Locate the cell with the specified text and output its [x, y] center coordinate. 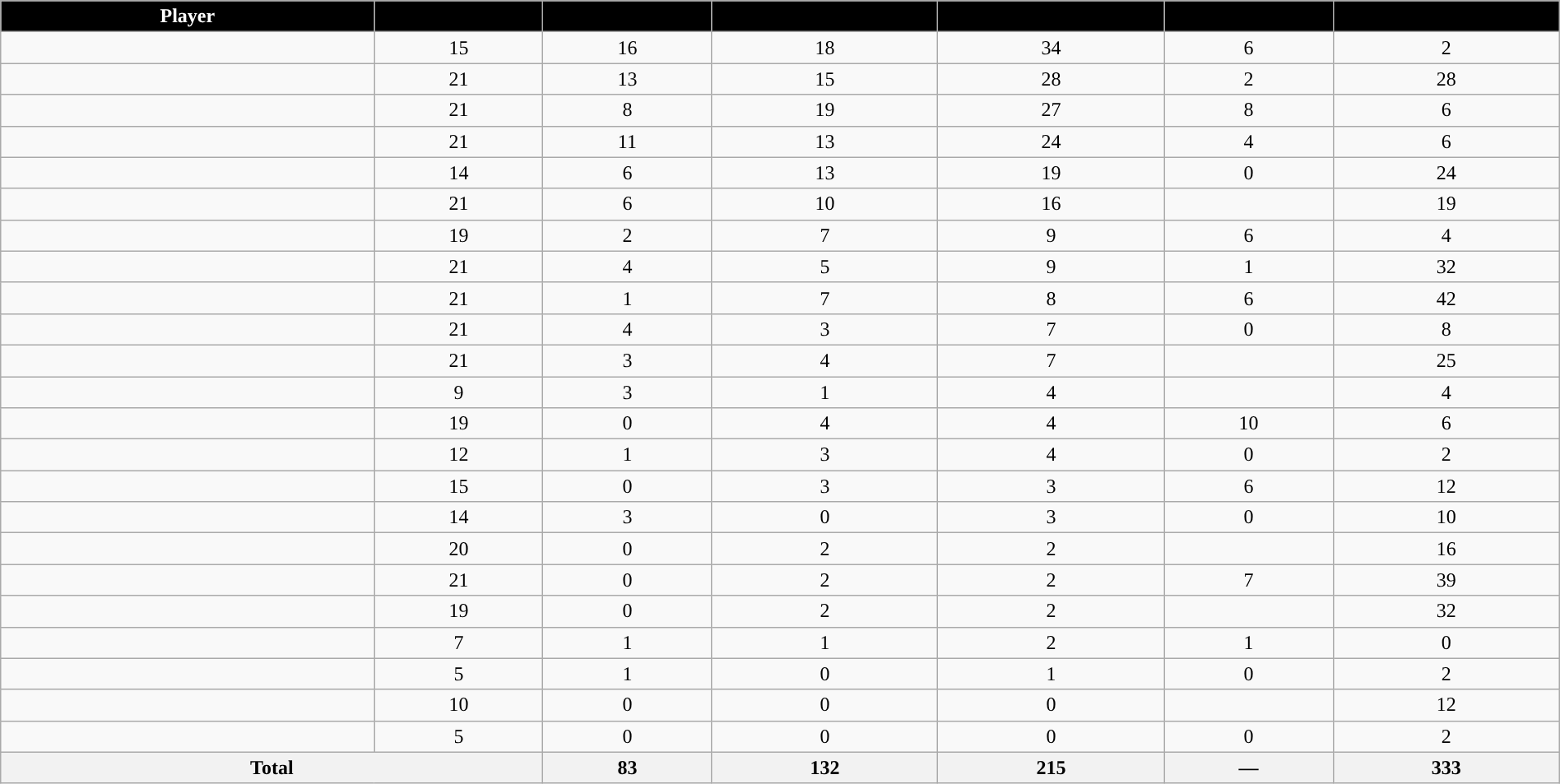
20 [459, 549]
18 [824, 48]
— [1249, 768]
132 [824, 768]
27 [1052, 110]
25 [1446, 360]
11 [627, 141]
34 [1052, 48]
83 [627, 768]
42 [1446, 298]
333 [1446, 768]
39 [1446, 580]
Total [272, 768]
215 [1052, 768]
Player [188, 16]
